Scan for the cell matching the given text and deliver its (X, Y) coordinate at center. 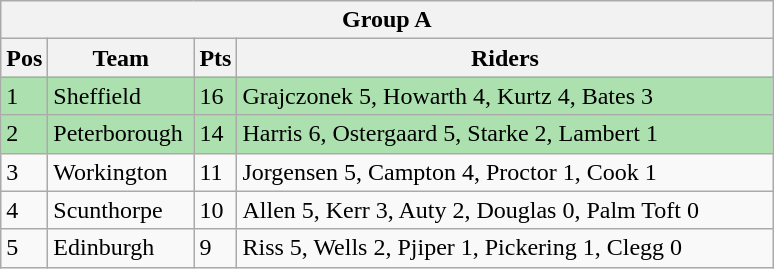
Edinburgh (121, 248)
14 (216, 134)
Sheffield (121, 96)
Peterborough (121, 134)
Riss 5, Wells 2, Pjiper 1, Pickering 1, Clegg 0 (505, 248)
2 (24, 134)
3 (24, 172)
1 (24, 96)
16 (216, 96)
10 (216, 210)
Group A (387, 20)
11 (216, 172)
Scunthorpe (121, 210)
4 (24, 210)
Pts (216, 58)
5 (24, 248)
Grajczonek 5, Howarth 4, Kurtz 4, Bates 3 (505, 96)
Allen 5, Kerr 3, Auty 2, Douglas 0, Palm Toft 0 (505, 210)
Pos (24, 58)
9 (216, 248)
Harris 6, Ostergaard 5, Starke 2, Lambert 1 (505, 134)
Riders (505, 58)
Jorgensen 5, Campton 4, Proctor 1, Cook 1 (505, 172)
Team (121, 58)
Workington (121, 172)
